Find where the given text appears and provide that cell's center as (x, y) coordinate. 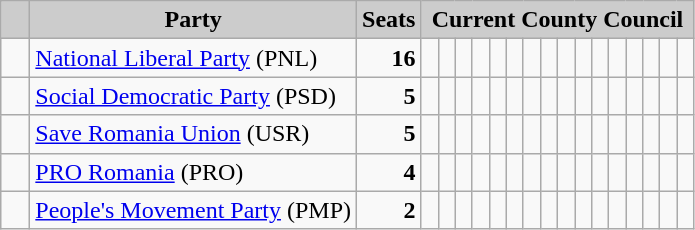
National Liberal Party (PNL) (194, 58)
Save Romania Union (USR) (194, 134)
People's Movement Party (PMP) (194, 210)
16 (389, 58)
Current County Council (558, 20)
PRO Romania (PRO) (194, 172)
4 (389, 172)
2 (389, 210)
Seats (389, 20)
Party (194, 20)
Social Democratic Party (PSD) (194, 96)
